Return the (X, Y) coordinate for the center point of the cell that contains the specified text.  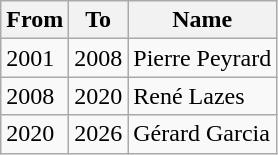
Name (202, 20)
2001 (35, 58)
2026 (98, 134)
René Lazes (202, 96)
To (98, 20)
Pierre Peyrard (202, 58)
From (35, 20)
Gérard Garcia (202, 134)
